Return (X, Y) of the center of cell containing provided text 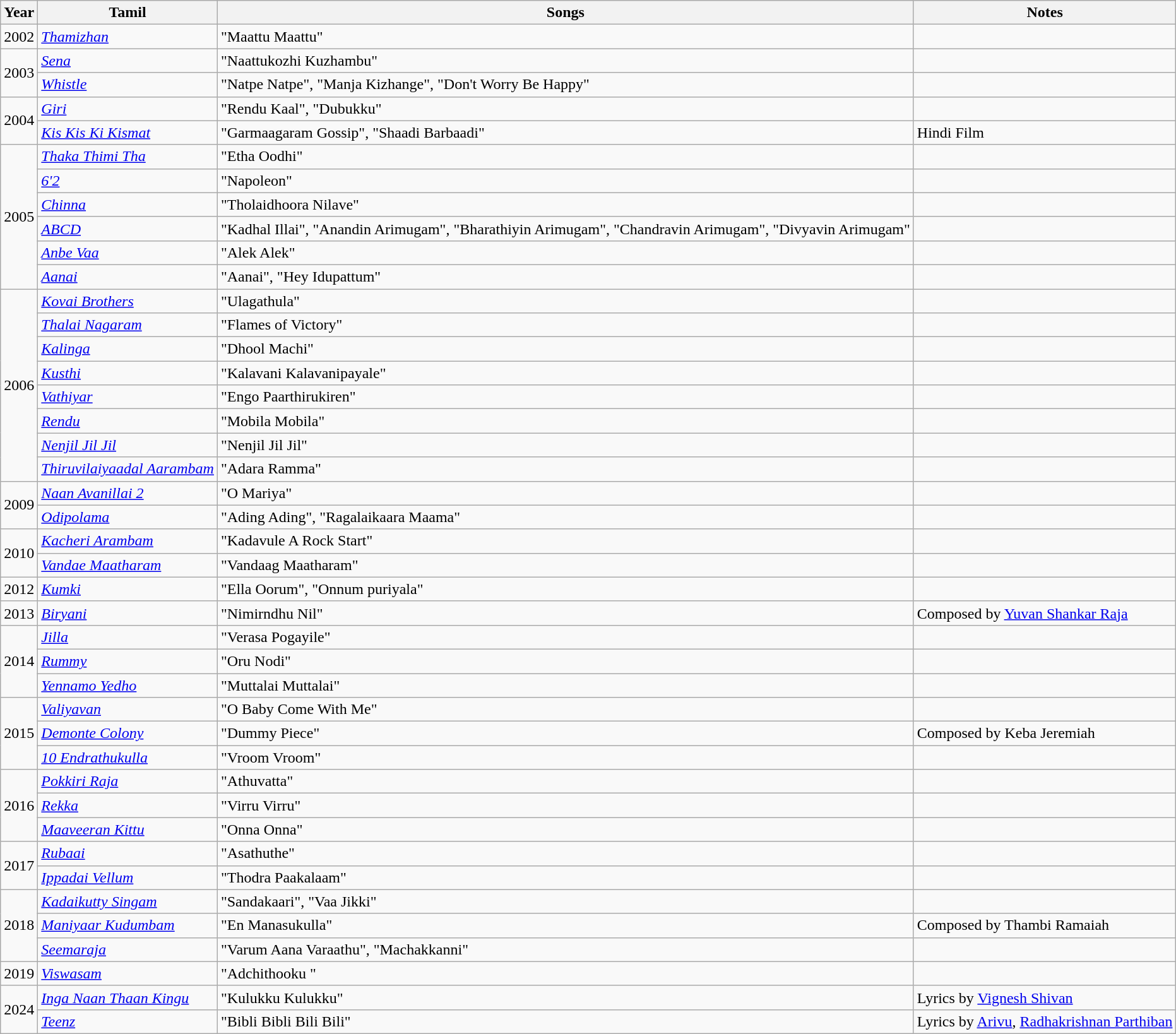
Anbe Vaa (128, 253)
Jilla (128, 637)
Teenz (128, 1021)
"Maattu Maattu" (566, 37)
Odipolama (128, 517)
2014 (19, 661)
"Ella Oorum", "Onnum puriyala" (566, 589)
"Aanai", "Hey Idupattum" (566, 276)
"Virru Virru" (566, 805)
"Adara Ramma" (566, 469)
"Vroom Vroom" (566, 758)
"Dummy Piece" (566, 734)
"Ulagathula" (566, 301)
"En Manasukulla" (566, 925)
Lyrics by Arivu, Radhakrishnan Parthiban (1045, 1021)
Yennamo Yedho (128, 685)
Thaka Thimi Tha (128, 157)
"Verasa Pogayile" (566, 637)
2006 (19, 385)
"Athuvatta" (566, 781)
"Rendu Kaal", "Dubukku" (566, 109)
Aanai (128, 276)
"Alek Alek" (566, 253)
"Varum Aana Varaathu", "Machakkanni" (566, 949)
Notes (1045, 13)
"Naattukozhi Kuzhambu" (566, 61)
Maaveeran Kittu (128, 829)
Sena (128, 61)
2016 (19, 805)
Whistle (128, 85)
"Sandakaari", "Vaa Jikki" (566, 901)
2002 (19, 37)
Giri (128, 109)
Vandae Maatharam (128, 565)
"Engo Paarthirukiren" (566, 397)
2010 (19, 553)
"Nimirndhu Nil" (566, 613)
2012 (19, 589)
"Adchithooku " (566, 973)
Rekka (128, 805)
"Kadavule A Rock Start" (566, 541)
Kusthi (128, 373)
"Vandaag Maatharam" (566, 565)
2013 (19, 613)
Naan Avanillai 2 (128, 493)
Rendu (128, 421)
"Dhool Machi" (566, 349)
Biryani (128, 613)
Composed by Yuvan Shankar Raja (1045, 613)
"Bibli Bibli Bili Bili" (566, 1021)
Kumki (128, 589)
2024 (19, 1009)
Kacheri Arambam (128, 541)
2019 (19, 973)
Chinna (128, 205)
Thiruvilaiyaadal Aarambam (128, 469)
"Thodra Paakalaam" (566, 877)
"Mobila Mobila" (566, 421)
Valiyavan (128, 710)
Ippadai Vellum (128, 877)
Composed by Keba Jeremiah (1045, 734)
2018 (19, 925)
"Kalavani Kalavanipayale" (566, 373)
Nenjil Jil Jil (128, 445)
Kis Kis Ki Kismat (128, 133)
2003 (19, 73)
Vathiyar (128, 397)
Pokkiri Raja (128, 781)
"Nenjil Jil Jil" (566, 445)
2009 (19, 505)
ABCD (128, 229)
Songs (566, 13)
2015 (19, 734)
2004 (19, 121)
2005 (19, 217)
Tamil (128, 13)
2017 (19, 865)
"Ading Ading", "Ragalaikaara Maama" (566, 517)
Seemaraja (128, 949)
"Oru Nodi" (566, 661)
Maniyaar Kudumbam (128, 925)
"Tholaidhoora Nilave" (566, 205)
"Etha Oodhi" (566, 157)
Kovai Brothers (128, 301)
Rubaai (128, 853)
Demonte Colony (128, 734)
"Garmaagaram Gossip", "Shaadi Barbaadi" (566, 133)
"Natpe Natpe", "Manja Kizhange", "Don't Worry Be Happy" (566, 85)
Kalinga (128, 349)
"Muttalai Muttalai" (566, 685)
Thalai Nagaram (128, 325)
"Kulukku Kulukku" (566, 997)
"O Baby Come With Me" (566, 710)
Kadaikutty Singam (128, 901)
"Napoleon" (566, 181)
Year (19, 13)
6'2 (128, 181)
Inga Naan Thaan Kingu (128, 997)
Hindi Film (1045, 133)
Composed by Thambi Ramaiah (1045, 925)
"Flames of Victory" (566, 325)
Viswasam (128, 973)
"O Mariya" (566, 493)
"Asathuthe" (566, 853)
Lyrics by Vignesh Shivan (1045, 997)
"Onna Onna" (566, 829)
Thamizhan (128, 37)
Rummy (128, 661)
10 Endrathukulla (128, 758)
"Kadhal Illai", "Anandin Arimugam", "Bharathiyin Arimugam", "Chandravin Arimugam", "Divyavin Arimugam" (566, 229)
